Return [X, Y] of the center of cell containing provided text 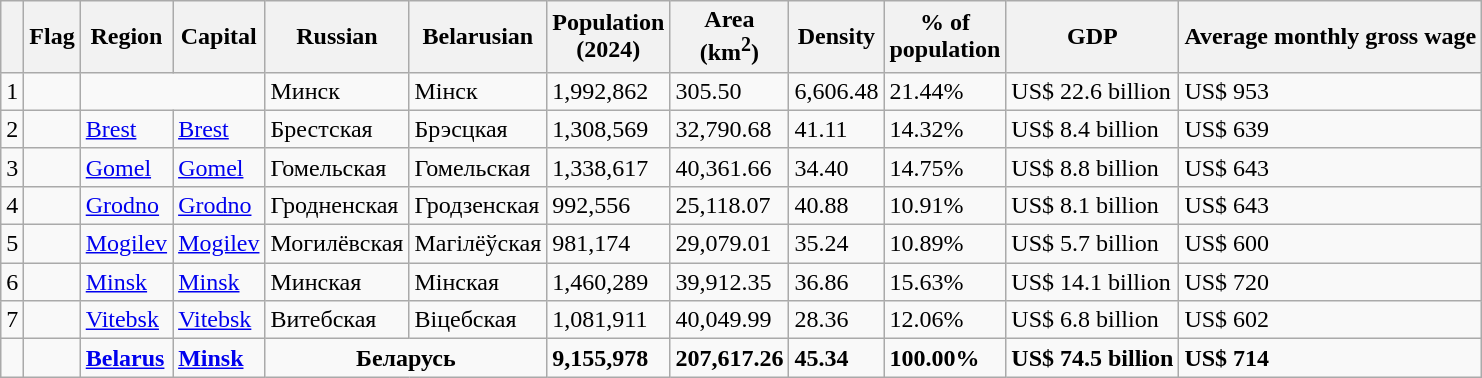
Мінская [478, 282]
Capital [219, 37]
US$ 8.1 billion [1092, 205]
US$ 639 [1330, 129]
40.88 [836, 205]
Беларусь [406, 358]
3 [12, 167]
15.63% [945, 282]
36.86 [836, 282]
Russian [337, 37]
2 [12, 129]
GDP [1092, 37]
US$ 74.5 billion [1092, 358]
32,790.68 [730, 129]
25,118.07 [730, 205]
Гродненская [337, 205]
Магілёўская [478, 244]
US$ 14.1 billion [1092, 282]
% ofpopulation [945, 37]
US$ 720 [1330, 282]
Density [836, 37]
US$ 953 [1330, 91]
Минск [337, 91]
Average monthly gross wage [1330, 37]
Мінск [478, 91]
14.32% [945, 129]
Брестская [337, 129]
1 [12, 91]
100.00% [945, 358]
1,081,911 [608, 320]
10.91% [945, 205]
5 [12, 244]
207,617.26 [730, 358]
Минская [337, 282]
992,556 [608, 205]
6,606.48 [836, 91]
40,049.99 [730, 320]
Брэсцкая [478, 129]
Гродзенская [478, 205]
35.24 [836, 244]
Population(2024) [608, 37]
981,174 [608, 244]
Вiцебская [478, 320]
1,308,569 [608, 129]
Area(km2) [730, 37]
1,338,617 [608, 167]
Belarus [126, 358]
US$ 602 [1330, 320]
Могилёвская [337, 244]
Витебская [337, 320]
1,992,862 [608, 91]
9,155,978 [608, 358]
45.34 [836, 358]
12.06% [945, 320]
4 [12, 205]
US$ 6.8 billion [1092, 320]
1,460,289 [608, 282]
41.11 [836, 129]
US$ 600 [1330, 244]
Region [126, 37]
29,079.01 [730, 244]
39,912.35 [730, 282]
US$ 8.8 billion [1092, 167]
Flag [52, 37]
10.89% [945, 244]
US$ 5.7 billion [1092, 244]
US$ 22.6 billion [1092, 91]
14.75% [945, 167]
40,361.66 [730, 167]
6 [12, 282]
28.36 [836, 320]
7 [12, 320]
305.50 [730, 91]
US$ 8.4 billion [1092, 129]
21.44% [945, 91]
US$ 714 [1330, 358]
Belarusian [478, 37]
34.40 [836, 167]
